Output the [x, y] coordinate of the center of the cell containing the given text.  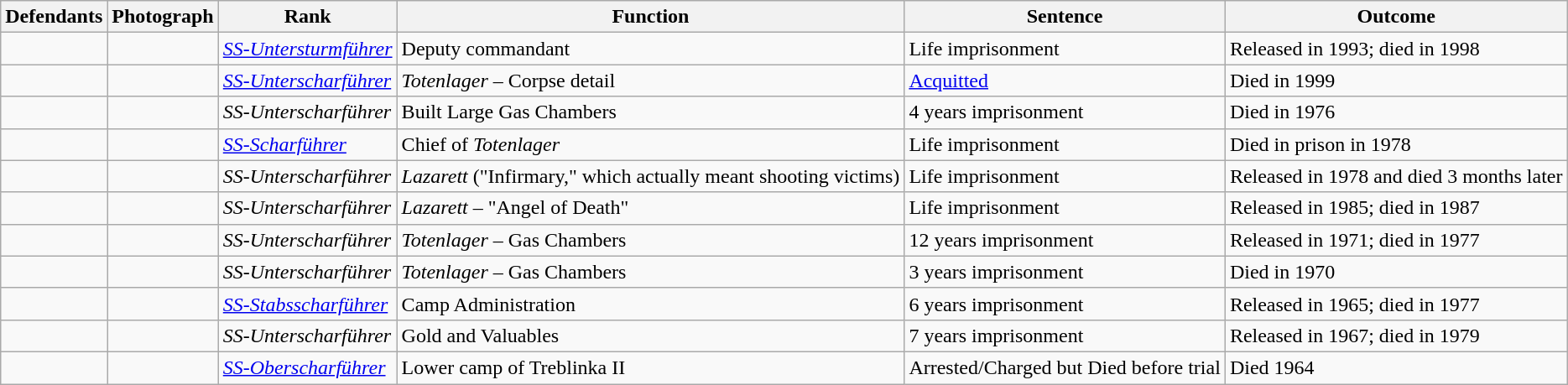
Died 1964 [1396, 367]
SS-Stabsscharführer [307, 304]
Died in prison in 1978 [1396, 144]
Photograph [163, 17]
Released in 1978 and died 3 months later [1396, 176]
7 years imprisonment [1065, 336]
SS-Scharführer [307, 144]
Released in 1967; died in 1979 [1396, 336]
Function [651, 17]
Lazarett – "Angel of Death" [651, 208]
Outcome [1396, 17]
SS-Untersturmführer [307, 49]
Rank [307, 17]
4 years imprisonment [1065, 112]
Gold and Valuables [651, 336]
Arrested/Charged but Died before trial [1065, 367]
Released in 1965; died in 1977 [1396, 304]
Deputy commandant [651, 49]
Lazarett ("Infirmary," which actually meant shooting victims) [651, 176]
SS-Oberscharführer [307, 367]
Lower camp of Treblinka II [651, 367]
Built Large Gas Chambers [651, 112]
12 years imprisonment [1065, 240]
Died in 1976 [1396, 112]
Totenlager – Corpse detail [651, 81]
Released in 1993; died in 1998 [1396, 49]
3 years imprisonment [1065, 272]
Sentence [1065, 17]
Died in 1999 [1396, 81]
Chief of Totenlager [651, 144]
Released in 1971; died in 1977 [1396, 240]
Defendants [54, 17]
Acquitted [1065, 81]
Released in 1985; died in 1987 [1396, 208]
Camp Administration [651, 304]
Died in 1970 [1396, 272]
6 years imprisonment [1065, 304]
